Locate the cell with the specified text and output its [x, y] center coordinate. 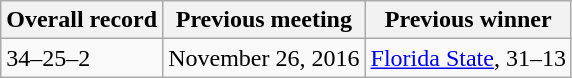
Overall record [82, 20]
November 26, 2016 [264, 58]
Previous winner [468, 20]
34–25–2 [82, 58]
Florida State, 31–13 [468, 58]
Previous meeting [264, 20]
